Determine the (x, y) coordinate at the center of the cell enclosing the given text.  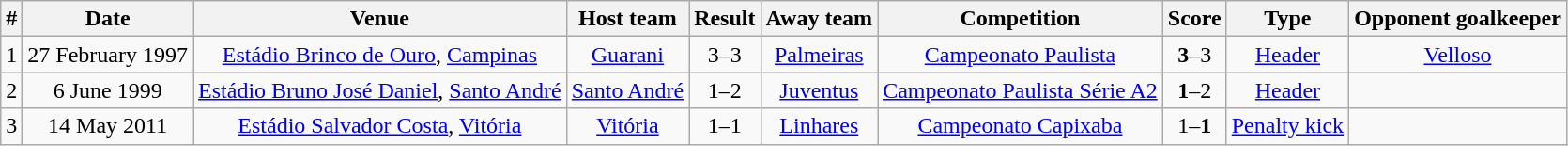
# (11, 19)
14 May 2011 (108, 126)
Competition (1021, 19)
Venue (380, 19)
Penalty kick (1287, 126)
27 February 1997 (108, 55)
Vitória (627, 126)
2 (11, 90)
Away team (819, 19)
Campeonato Capixaba (1021, 126)
Score (1194, 19)
Opponent goalkeeper (1458, 19)
Velloso (1458, 55)
Host team (627, 19)
Estádio Bruno José Daniel, Santo André (380, 90)
Guarani (627, 55)
Campeonato Paulista Série A2 (1021, 90)
Estádio Salvador Costa, Vitória (380, 126)
Type (1287, 19)
6 June 1999 (108, 90)
Linhares (819, 126)
3 (11, 126)
Santo André (627, 90)
Date (108, 19)
Palmeiras (819, 55)
Result (725, 19)
Estádio Brinco de Ouro, Campinas (380, 55)
Juventus (819, 90)
Campeonato Paulista (1021, 55)
1 (11, 55)
